Find where the given text appears and provide that cell's center as (X, Y) coordinate. 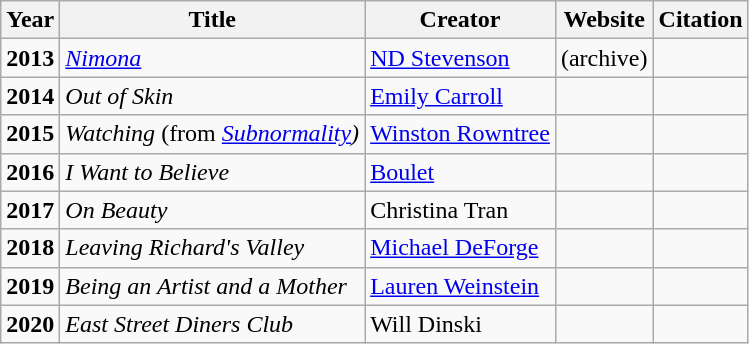
On Beauty (212, 210)
2014 (30, 96)
2018 (30, 248)
Title (212, 20)
Citation (700, 20)
2019 (30, 286)
Michael DeForge (460, 248)
ND Stevenson (460, 58)
2013 (30, 58)
2020 (30, 324)
2015 (30, 134)
Nimona (212, 58)
Boulet (460, 172)
I Want to Believe (212, 172)
Emily Carroll (460, 96)
Year (30, 20)
East Street Diners Club (212, 324)
Watching (from Subnormality) (212, 134)
2016 (30, 172)
Creator (460, 20)
Will Dinski (460, 324)
Being an Artist and a Mother (212, 286)
Out of Skin (212, 96)
Winston Rowntree (460, 134)
Lauren Weinstein (460, 286)
(archive) (604, 58)
Christina Tran (460, 210)
Website (604, 20)
Leaving Richard's Valley (212, 248)
2017 (30, 210)
